Return the [X, Y] coordinate for the center point of the cell that contains the specified text.  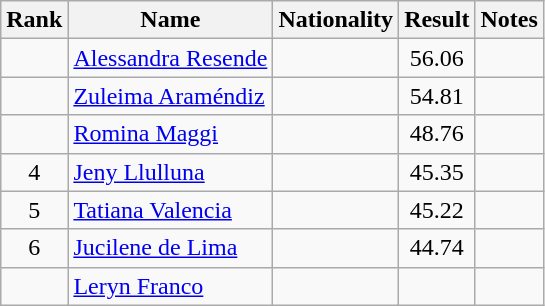
6 [34, 248]
Romina Maggi [170, 134]
54.81 [437, 96]
56.06 [437, 58]
Nationality [336, 20]
44.74 [437, 248]
45.22 [437, 210]
48.76 [437, 134]
Jucilene de Lima [170, 248]
Rank [34, 20]
Leryn Franco [170, 286]
45.35 [437, 172]
Notes [509, 20]
Name [170, 20]
5 [34, 210]
Jeny Llulluna [170, 172]
Zuleima Araméndiz [170, 96]
Result [437, 20]
Alessandra Resende [170, 58]
Tatiana Valencia [170, 210]
4 [34, 172]
